Capture the cell that displays the provided text and extract its [x, y] central coordinate. 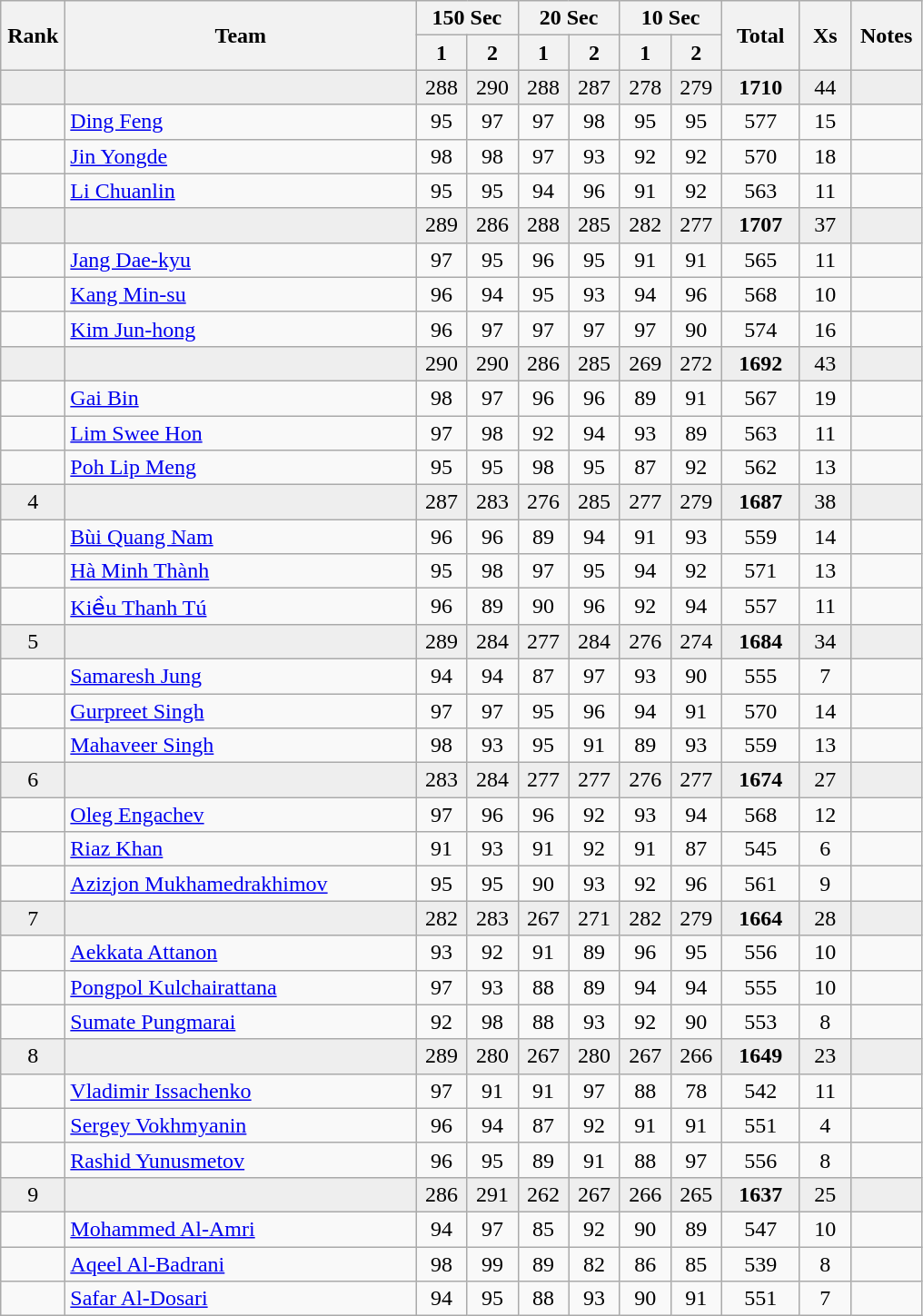
12 [825, 815]
Hà Minh Thành [241, 571]
43 [825, 363]
78 [696, 1091]
562 [760, 468]
1674 [760, 780]
Sumate Pungmarai [241, 1022]
Aekkata Attanon [241, 953]
82 [594, 1263]
27 [825, 780]
18 [825, 156]
Safar Al-Dosari [241, 1299]
Vladimir Issachenko [241, 1091]
Pongpol Kulchairattana [241, 987]
Mohammed Al-Amri [241, 1229]
Li Chuanlin [241, 191]
Gai Bin [241, 398]
16 [825, 329]
20 Sec [569, 18]
265 [696, 1194]
1692 [760, 363]
Rashid Yunusmetov [241, 1160]
278 [645, 87]
Jin Yongde [241, 156]
Samaresh Jung [241, 676]
1649 [760, 1056]
5 [33, 641]
Gurpreet Singh [241, 711]
23 [825, 1056]
15 [825, 122]
10 Sec [670, 18]
34 [825, 641]
542 [760, 1091]
Kang Min-su [241, 294]
Jang Dae-kyu [241, 260]
557 [760, 607]
545 [760, 849]
Lim Swee Hon [241, 433]
150 Sec [467, 18]
271 [594, 918]
1684 [760, 641]
Aqeel Al-Badrani [241, 1263]
19 [825, 398]
567 [760, 398]
Team [241, 35]
38 [825, 502]
1637 [760, 1194]
25 [825, 1194]
28 [825, 918]
561 [760, 884]
Poh Lip Meng [241, 468]
269 [645, 363]
Sergey Vokhmyanin [241, 1125]
Mahaveer Singh [241, 746]
44 [825, 87]
262 [543, 1194]
Notes [887, 35]
565 [760, 260]
Azizjon Mukhamedrakhimov [241, 884]
1707 [760, 225]
553 [760, 1022]
37 [825, 225]
Rank [33, 35]
1710 [760, 87]
274 [696, 641]
Riaz Khan [241, 849]
Xs [825, 35]
99 [492, 1263]
539 [760, 1263]
577 [760, 122]
Total [760, 35]
1687 [760, 502]
Kim Jun-hong [241, 329]
Kiều Thanh Tú [241, 607]
291 [492, 1194]
1664 [760, 918]
86 [645, 1263]
547 [760, 1229]
272 [696, 363]
574 [760, 329]
571 [760, 571]
Oleg Engachev [241, 815]
Bùi Quang Nam [241, 537]
Ding Feng [241, 122]
